Return (X, Y) of the center of cell containing provided text 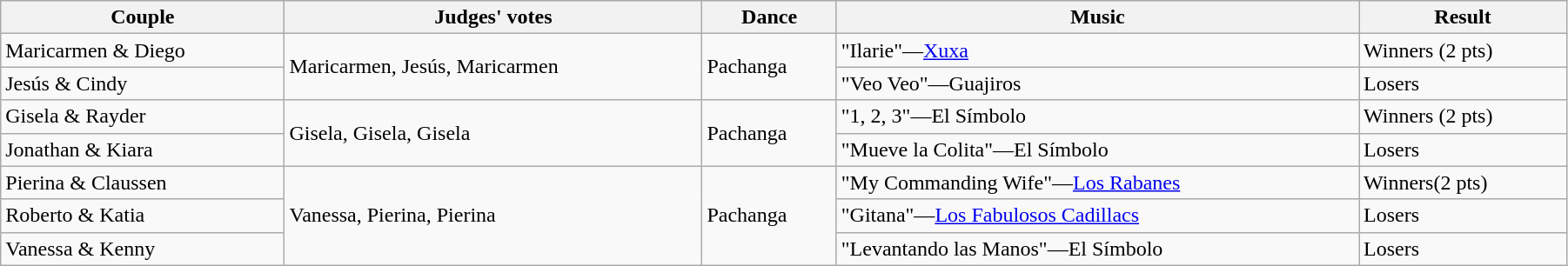
Pierina & Claussen (143, 183)
Roberto & Katia (143, 216)
Jesús & Cindy (143, 83)
"Mueve la Colita"—El Símbolo (1097, 150)
"Veo Veo"—Guajiros (1097, 83)
Winners(2 pts) (1464, 183)
Maricarmen & Diego (143, 50)
Gisela, Gisela, Gisela (493, 133)
Couple (143, 17)
"1, 2, 3"—El Símbolo (1097, 116)
Maricarmen, Jesús, Maricarmen (493, 67)
"Levantando las Manos"—El Símbolo (1097, 249)
"My Commanding Wife"—Los Rabanes (1097, 183)
"Ilarie"—Xuxa (1097, 50)
Judges' votes (493, 17)
Jonathan & Kiara (143, 150)
Vanessa, Pierina, Pierina (493, 216)
Music (1097, 17)
Result (1464, 17)
"Gitana"—Los Fabulosos Cadillacs (1097, 216)
Gisela & Rayder (143, 116)
Vanessa & Kenny (143, 249)
Dance (769, 17)
